Capture the cell that displays the provided text and extract its [x, y] central coordinate. 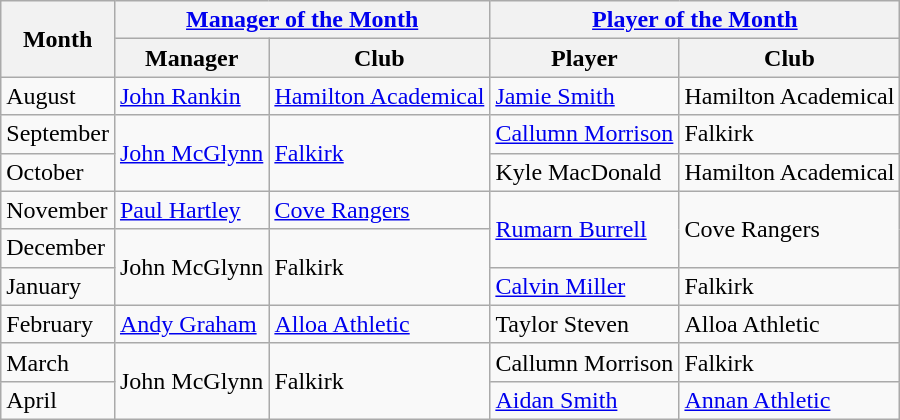
March [58, 362]
Jamie Smith [584, 96]
Taylor Steven [584, 324]
April [58, 400]
Andy Graham [191, 324]
October [58, 172]
Manager of the Month [302, 20]
Calvin Miller [584, 286]
January [58, 286]
February [58, 324]
Manager [191, 58]
John Rankin [191, 96]
November [58, 210]
Month [58, 39]
Player [584, 58]
Rumarn Burrell [584, 229]
August [58, 96]
September [58, 134]
Annan Athletic [790, 400]
December [58, 248]
Aidan Smith [584, 400]
Kyle MacDonald [584, 172]
Player of the Month [695, 20]
Paul Hartley [191, 210]
